Find where the given text appears and provide that cell's center as (X, Y) coordinate. 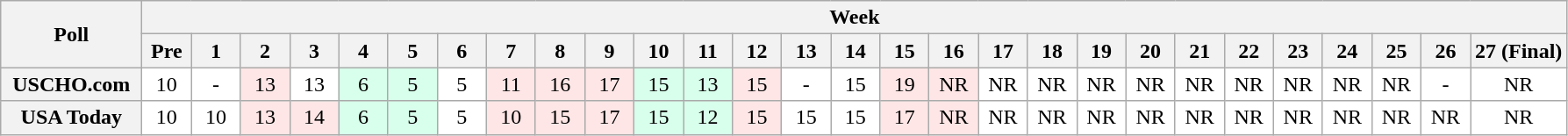
22 (1249, 51)
20 (1150, 51)
Poll (72, 34)
Week (855, 18)
3 (314, 51)
23 (1298, 51)
USA Today (72, 118)
27 (Final) (1519, 51)
26 (1445, 51)
24 (1347, 51)
8 (560, 51)
18 (1052, 51)
9 (609, 51)
21 (1199, 51)
4 (363, 51)
2 (265, 51)
USCHO.com (72, 84)
Pre (167, 51)
1 (216, 51)
7 (511, 51)
25 (1396, 51)
